Capture the cell that displays the provided text and extract its [x, y] central coordinate. 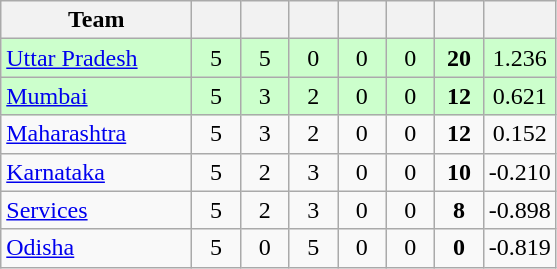
Mumbai [96, 96]
0.152 [520, 134]
8 [460, 210]
10 [460, 172]
Maharashtra [96, 134]
Karnataka [96, 172]
Services [96, 210]
1.236 [520, 58]
-0.819 [520, 248]
20 [460, 58]
Uttar Pradesh [96, 58]
Odisha [96, 248]
-0.898 [520, 210]
Team [96, 20]
0.621 [520, 96]
-0.210 [520, 172]
